Return [x, y] of the center of cell containing provided text 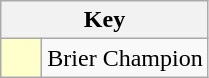
Key [104, 20]
Brier Champion [125, 58]
